Determine the [X, Y] coordinate at the center of the cell enclosing the given text.  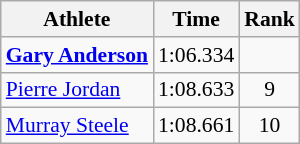
Pierre Jordan [77, 90]
1:08.661 [196, 126]
Rank [270, 19]
10 [270, 126]
1:06.334 [196, 55]
9 [270, 90]
Athlete [77, 19]
1:08.633 [196, 90]
Time [196, 19]
Gary Anderson [77, 55]
Murray Steele [77, 126]
